Pinpoint the cell where the given text exists, returning its [x, y] midpoint coordinate. 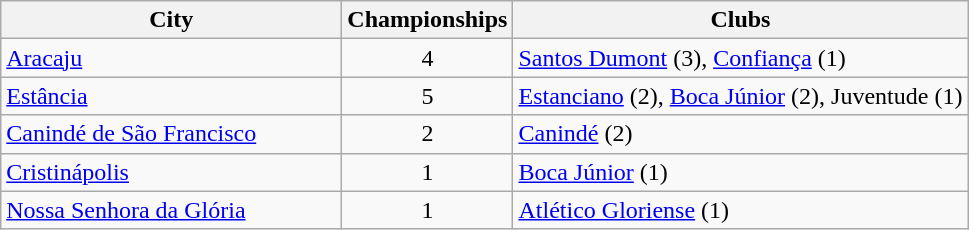
Cristinápolis [172, 172]
Santos Dumont (3), Confiança (1) [740, 58]
Championships [428, 20]
Boca Júnior (1) [740, 172]
Canindé (2) [740, 134]
Canindé de São Francisco [172, 134]
Nossa Senhora da Glória [172, 210]
Aracaju [172, 58]
City [172, 20]
Atlético Gloriense (1) [740, 210]
Clubs [740, 20]
4 [428, 58]
Estância [172, 96]
2 [428, 134]
Estanciano (2), Boca Júnior (2), Juventude (1) [740, 96]
5 [428, 96]
